Capture the cell that displays the provided text and extract its [X, Y] central coordinate. 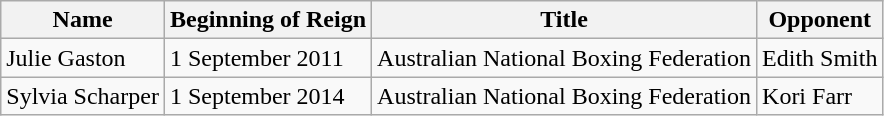
Opponent [820, 20]
Julie Gaston [83, 58]
Beginning of Reign [268, 20]
Title [564, 20]
Sylvia Scharper [83, 96]
1 September 2011 [268, 58]
Name [83, 20]
Edith Smith [820, 58]
1 September 2014 [268, 96]
Kori Farr [820, 96]
